Identify which cell holds the provided text, then report its [X, Y] central coordinate. 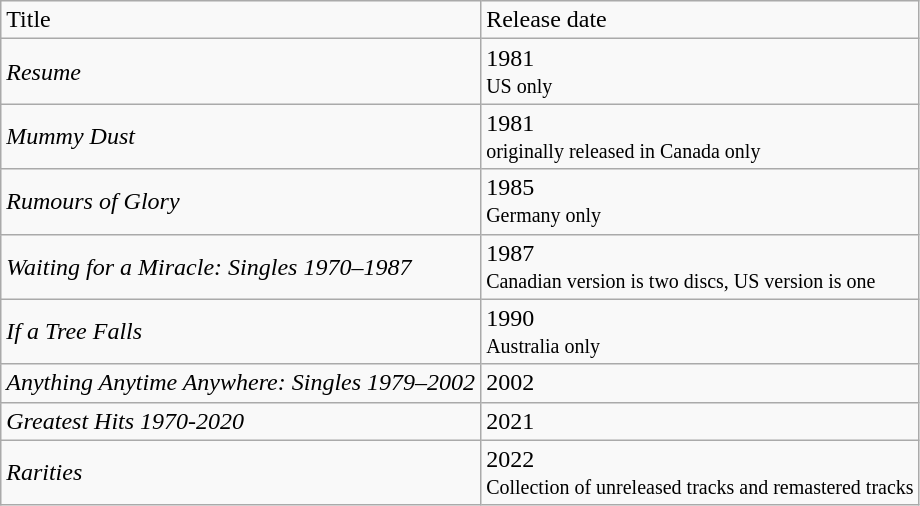
1987Canadian version is two discs, US version is one [700, 266]
Greatest Hits 1970-2020 [241, 421]
Mummy Dust [241, 136]
1981originally released in Canada only [700, 136]
Waiting for a Miracle: Singles 1970–1987 [241, 266]
Release date [700, 20]
Title [241, 20]
1985Germany only [700, 202]
2002 [700, 383]
Anything Anytime Anywhere: Singles 1979–2002 [241, 383]
1981US only [700, 72]
Resume [241, 72]
2022Collection of unreleased tracks and remastered tracks [700, 472]
2021 [700, 421]
Rarities [241, 472]
1990Australia only [700, 332]
If a Tree Falls [241, 332]
Rumours of Glory [241, 202]
